Scan for the cell matching the given text and deliver its [x, y] coordinate at center. 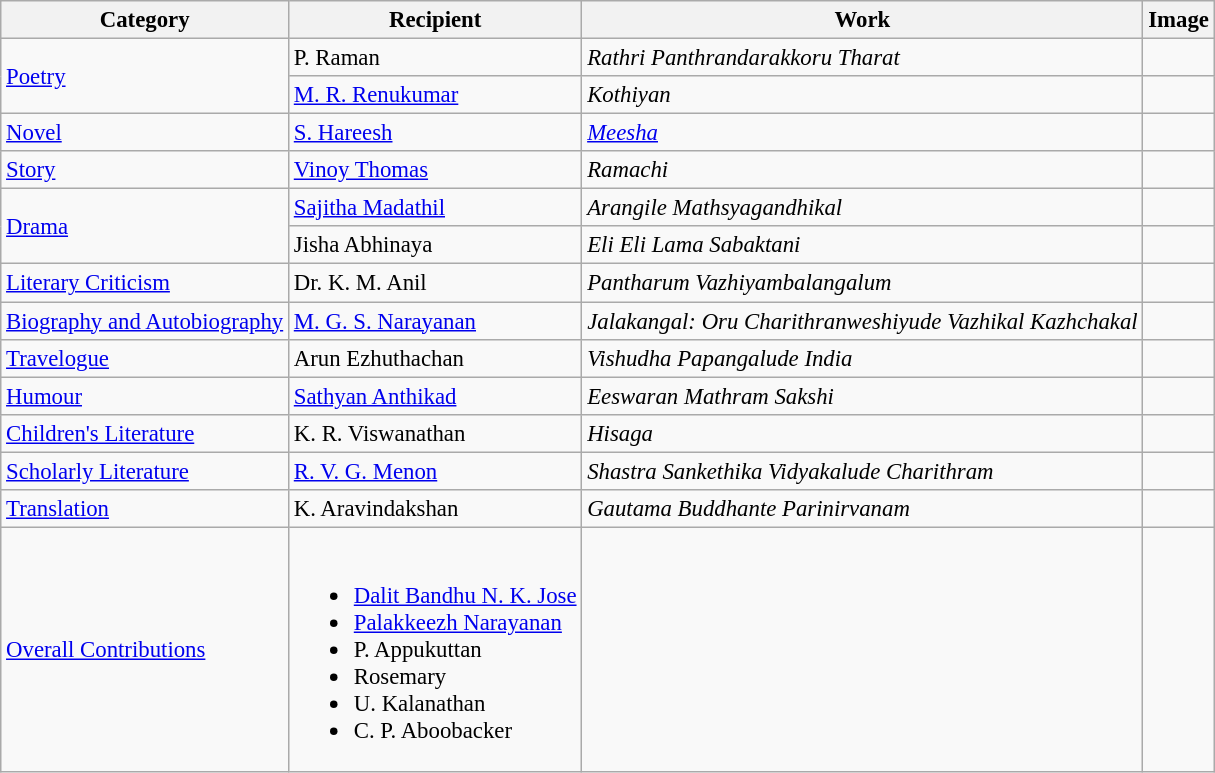
Translation [145, 509]
K. Aravindakshan [434, 509]
P. Raman [434, 58]
Hisaga [862, 433]
Biography and Autobiography [145, 321]
Arangile Mathsyagandhikal [862, 208]
Gautama Buddhante Parinirvanam [862, 509]
Scholarly Literature [145, 471]
Image [1178, 20]
Arun Ezhuthachan [434, 358]
Jisha Abhinaya [434, 245]
Sathyan Anthikad [434, 396]
Pantharum Vazhiyambalangalum [862, 283]
Meesha [862, 133]
Sajitha Madathil [434, 208]
Shastra Sankethika Vidyakalude Charithram [862, 471]
Ramachi [862, 170]
Jalakangal: Oru Charithranweshiyude Vazhikal Kazhchakal [862, 321]
R. V. G. Menon [434, 471]
M. G. S. Narayanan [434, 321]
Vinoy Thomas [434, 170]
Story [145, 170]
K. R. Viswanathan [434, 433]
Rathri Panthrandarakkoru Tharat [862, 58]
Eli Eli Lama Sabaktani [862, 245]
M. R. Renukumar [434, 95]
Literary Criticism [145, 283]
Kothiyan [862, 95]
Drama [145, 226]
Novel [145, 133]
Dr. K. M. Anil [434, 283]
Eeswaran Mathram Sakshi [862, 396]
Travelogue [145, 358]
Vishudha Papangalude India [862, 358]
Category [145, 20]
Dalit Bandhu N. K. JosePalakkeezh NarayananP. AppukuttanRosemaryU. KalanathanC. P. Aboobacker [434, 650]
Overall Contributions [145, 650]
Humour [145, 396]
Children's Literature [145, 433]
Poetry [145, 76]
Recipient [434, 20]
S. Hareesh [434, 133]
Work [862, 20]
